Output the [x, y] coordinate of the center of the cell containing the given text.  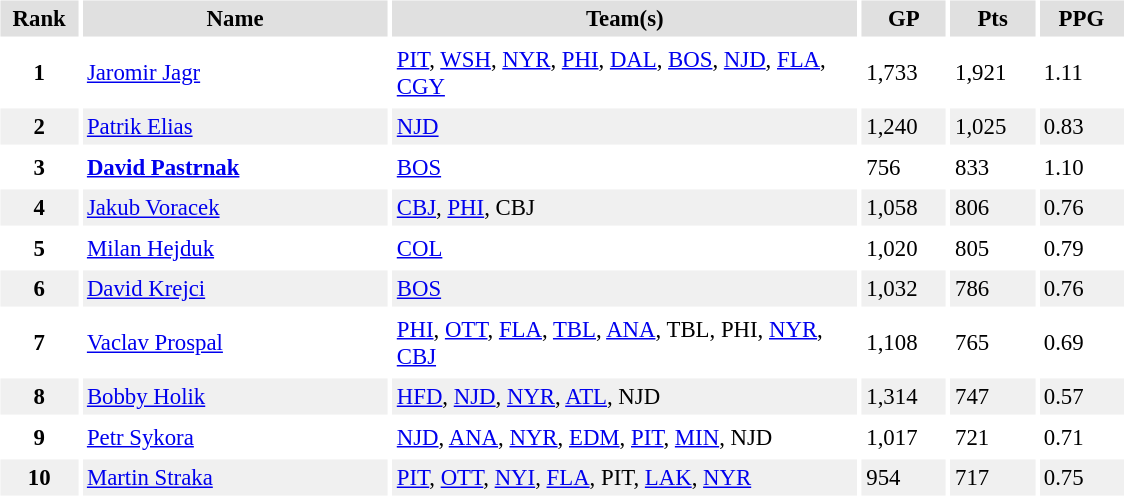
HFD, NJD, NYR, ATL, NJD [624, 396]
1,240 [904, 126]
Pts [993, 18]
1,058 [904, 208]
7 [38, 342]
1 [38, 72]
805 [993, 248]
1,032 [904, 288]
Martin Straka [234, 478]
Milan Hejduk [234, 248]
756 [904, 167]
717 [993, 478]
PHI, OTT, FLA, TBL, ANA, TBL, PHI, NYR, CBJ [624, 342]
Jaromir Jagr [234, 72]
Petr Sykora [234, 437]
Rank [38, 18]
Name [234, 18]
4 [38, 208]
721 [993, 437]
3 [38, 167]
1,733 [904, 72]
0.71 [1081, 437]
1,921 [993, 72]
1,108 [904, 342]
2 [38, 126]
NJD [624, 126]
6 [38, 288]
1,020 [904, 248]
PIT, OTT, NYI, FLA, PIT, LAK, NYR [624, 478]
Vaclav Prospal [234, 342]
PIT, WSH, NYR, PHI, DAL, BOS, NJD, FLA, CGY [624, 72]
0.57 [1081, 396]
CBJ, PHI, CBJ [624, 208]
Jakub Voracek [234, 208]
1.10 [1081, 167]
Bobby Holik [234, 396]
10 [38, 478]
David Pastrnak [234, 167]
0.79 [1081, 248]
David Krejci [234, 288]
1,025 [993, 126]
786 [993, 288]
9 [38, 437]
Patrik Elias [234, 126]
747 [993, 396]
765 [993, 342]
8 [38, 396]
833 [993, 167]
1.11 [1081, 72]
0.69 [1081, 342]
PPG [1081, 18]
Team(s) [624, 18]
954 [904, 478]
806 [993, 208]
GP [904, 18]
1,314 [904, 396]
NJD, ANA, NYR, EDM, PIT, MIN, NJD [624, 437]
0.75 [1081, 478]
1,017 [904, 437]
0.83 [1081, 126]
5 [38, 248]
COL [624, 248]
